Find where the given text appears and provide that cell's center as (x, y) coordinate. 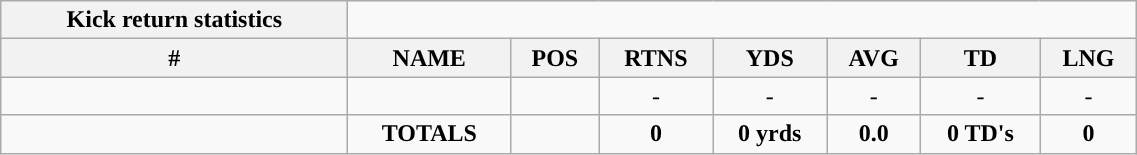
Kick return statistics (174, 20)
RTNS (656, 58)
0 TD's (980, 134)
YDS (770, 58)
NAME (430, 58)
LNG (1088, 58)
TOTALS (430, 134)
AVG (874, 58)
POS (555, 58)
# (174, 58)
TD (980, 58)
0 yrds (770, 134)
0.0 (874, 134)
